Find where the given text appears and provide that cell's center as (x, y) coordinate. 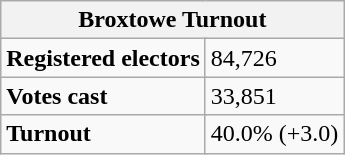
Broxtowe Turnout (172, 20)
40.0% (+3.0) (274, 134)
Registered electors (104, 58)
Turnout (104, 134)
Votes cast (104, 96)
33,851 (274, 96)
84,726 (274, 58)
